Output the (X, Y) coordinate of the center of the cell containing the given text.  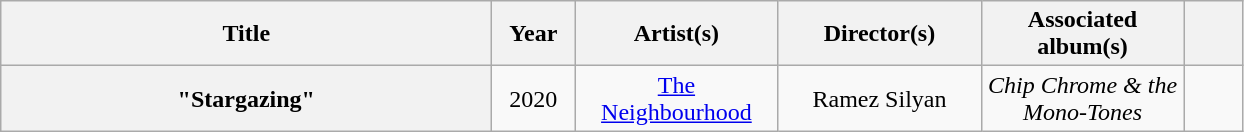
Title (246, 34)
Year (534, 34)
The Neighbourhood (676, 98)
2020 (534, 98)
Chip Chrome & the Mono-Tones (1082, 98)
Associated album(s) (1082, 34)
"Stargazing" (246, 98)
Director(s) (880, 34)
Ramez Silyan (880, 98)
Artist(s) (676, 34)
